Determine the [X, Y] coordinate at the center of the cell enclosing the given text.  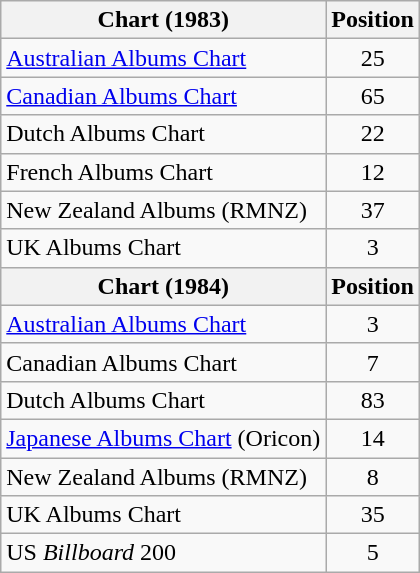
14 [373, 438]
US Billboard 200 [164, 553]
Chart (1984) [164, 286]
Japanese Albums Chart (Oricon) [164, 438]
French Albums Chart [164, 172]
65 [373, 96]
25 [373, 58]
7 [373, 362]
37 [373, 210]
12 [373, 172]
35 [373, 515]
5 [373, 553]
Chart (1983) [164, 20]
8 [373, 477]
22 [373, 134]
83 [373, 400]
